Determine the [x, y] coordinate at the center of the cell enclosing the given text.  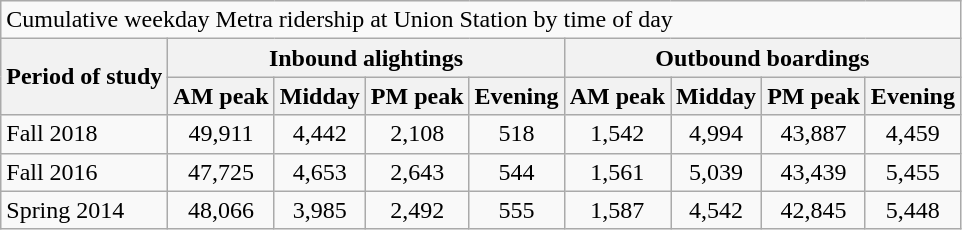
49,911 [221, 134]
1,542 [617, 134]
3,985 [320, 210]
47,725 [221, 172]
Inbound alightings [366, 58]
Spring 2014 [84, 210]
2,492 [417, 210]
Outbound boardings [762, 58]
544 [516, 172]
Fall 2018 [84, 134]
4,542 [716, 210]
43,887 [814, 134]
4,994 [716, 134]
43,439 [814, 172]
42,845 [814, 210]
4,459 [912, 134]
518 [516, 134]
1,561 [617, 172]
48,066 [221, 210]
5,039 [716, 172]
5,455 [912, 172]
5,448 [912, 210]
4,653 [320, 172]
Cumulative weekday Metra ridership at Union Station by time of day [481, 20]
1,587 [617, 210]
Period of study [84, 77]
4,442 [320, 134]
555 [516, 210]
Fall 2016 [84, 172]
2,108 [417, 134]
2,643 [417, 172]
